Extract the [X, Y] coordinate from the center of the cell holding the provided text.  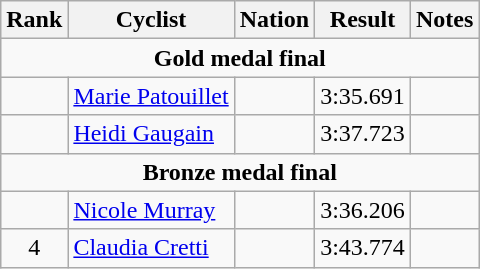
3:35.691 [363, 96]
Marie Patouillet [151, 96]
Claudia Cretti [151, 248]
Heidi Gaugain [151, 134]
3:37.723 [363, 134]
Nicole Murray [151, 210]
Bronze medal final [240, 172]
4 [34, 248]
Nation [274, 20]
Gold medal final [240, 58]
Cyclist [151, 20]
3:43.774 [363, 248]
Result [363, 20]
Notes [444, 20]
3:36.206 [363, 210]
Rank [34, 20]
